Find where the given text appears and provide that cell's center as (X, Y) coordinate. 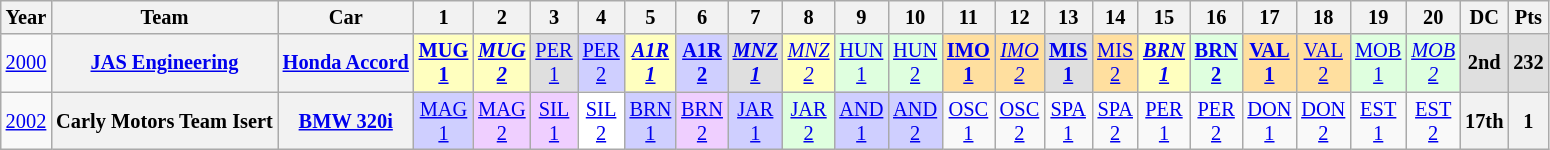
17th (1484, 121)
EST2 (1433, 121)
4 (602, 17)
MIS2 (1115, 63)
SPA2 (1115, 121)
232 (1528, 63)
7 (756, 17)
MOB1 (1378, 63)
14 (1115, 17)
13 (1068, 17)
JAS Engineering (164, 63)
Team (164, 17)
SPA1 (1068, 121)
2 (502, 17)
Year (26, 17)
19 (1378, 17)
12 (1020, 17)
6 (702, 17)
AND1 (861, 121)
8 (809, 17)
DON2 (1323, 121)
MNZ1 (756, 63)
2002 (26, 121)
9 (861, 17)
MUG1 (444, 63)
17 (1269, 17)
VAL2 (1323, 63)
SIL2 (602, 121)
Honda Accord (346, 63)
JAR2 (809, 121)
AND2 (915, 121)
18 (1323, 17)
MOB2 (1433, 63)
IMO1 (968, 63)
MUG2 (502, 63)
VAL1 (1269, 63)
10 (915, 17)
Car (346, 17)
11 (968, 17)
BMW 320i (346, 121)
DON1 (1269, 121)
MAG2 (502, 121)
SIL1 (554, 121)
MNZ2 (809, 63)
15 (1164, 17)
IMO2 (1020, 63)
OSC2 (1020, 121)
3 (554, 17)
A1R2 (702, 63)
20 (1433, 17)
Pts (1528, 17)
EST1 (1378, 121)
DC (1484, 17)
HUN2 (915, 63)
HUN1 (861, 63)
2nd (1484, 63)
JAR1 (756, 121)
MIS1 (1068, 63)
5 (651, 17)
MAG1 (444, 121)
OSC1 (968, 121)
2000 (26, 63)
Carly Motors Team Isert (164, 121)
A1R1 (651, 63)
16 (1216, 17)
